Return (x, y) of the center of cell containing provided text 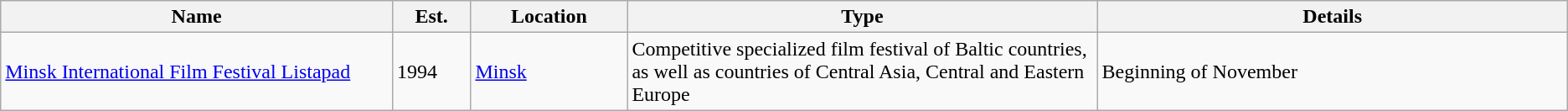
Beginning of November (1332, 71)
Type (863, 17)
Est. (431, 17)
Details (1332, 17)
Minsk (549, 71)
Name (197, 17)
Minsk International Film Festival Listapad (197, 71)
1994 (431, 71)
Location (549, 17)
Competitive specialized film festival of Baltic countries, as well as countries of Central Asia, Central and Eastern Europe (863, 71)
